Provide the (x, y) coordinate of the cell's center where the given text is located.  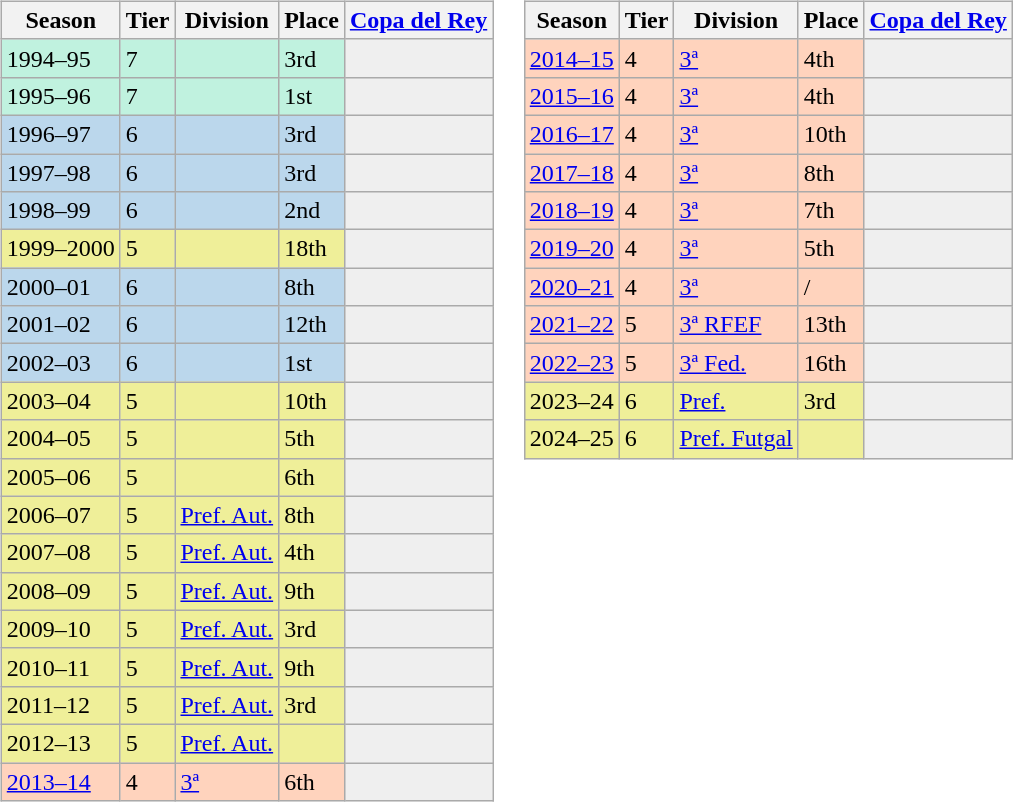
3ª RFEF (736, 325)
2015–16 (572, 96)
/ (831, 287)
2007–08 (60, 553)
Pref. Futgal (736, 439)
2003–04 (60, 401)
1994–95 (60, 58)
2002–03 (60, 363)
2001–02 (60, 325)
12th (312, 325)
2012–13 (60, 743)
2010–11 (60, 667)
2021–22 (572, 325)
18th (312, 249)
2008–09 (60, 591)
2000–01 (60, 287)
Pref. (736, 401)
2013–14 (60, 781)
2018–19 (572, 211)
2016–17 (572, 134)
1999–2000 (60, 249)
13th (831, 325)
2009–10 (60, 629)
2019–20 (572, 249)
2022–23 (572, 363)
7th (831, 211)
3ª Fed. (736, 363)
2017–18 (572, 173)
2020–21 (572, 287)
2004–05 (60, 439)
16th (831, 363)
1996–97 (60, 134)
2023–24 (572, 401)
2006–07 (60, 515)
1995–96 (60, 96)
2nd (312, 211)
2005–06 (60, 477)
2014–15 (572, 58)
1997–98 (60, 173)
2011–12 (60, 705)
1998–99 (60, 211)
2024–25 (572, 439)
